Determine the (X, Y) coordinate at the center of the cell enclosing the given text.  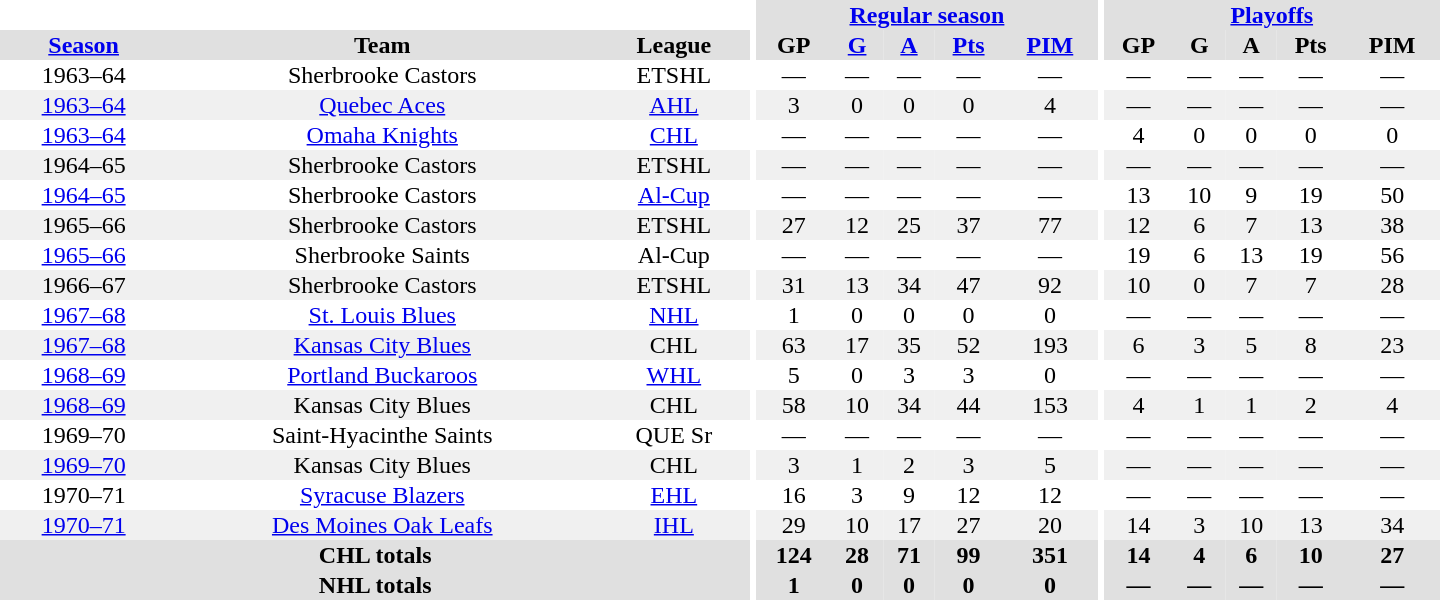
1966–67 (84, 285)
CHL totals (375, 555)
47 (968, 285)
193 (1050, 345)
29 (794, 525)
League (674, 45)
NHL (674, 315)
58 (794, 405)
99 (968, 555)
QUE Sr (674, 435)
52 (968, 345)
IHL (674, 525)
63 (794, 345)
Quebec Aces (382, 105)
NHL totals (375, 585)
St. Louis Blues (382, 315)
35 (909, 345)
Playoffs (1272, 15)
31 (794, 285)
16 (794, 495)
50 (1392, 195)
Saint-Hyacinthe Saints (382, 435)
153 (1050, 405)
351 (1050, 555)
Team (382, 45)
Portland Buckaroos (382, 375)
124 (794, 555)
Des Moines Oak Leafs (382, 525)
AHL (674, 105)
25 (909, 225)
EHL (674, 495)
77 (1050, 225)
8 (1310, 345)
37 (968, 225)
20 (1050, 525)
Season (84, 45)
Omaha Knights (382, 135)
Regular season (927, 15)
38 (1392, 225)
44 (968, 405)
WHL (674, 375)
23 (1392, 345)
56 (1392, 255)
92 (1050, 285)
Sherbrooke Saints (382, 255)
71 (909, 555)
Syracuse Blazers (382, 495)
